Determine the [X, Y] coordinate at the center of the cell enclosing the given text.  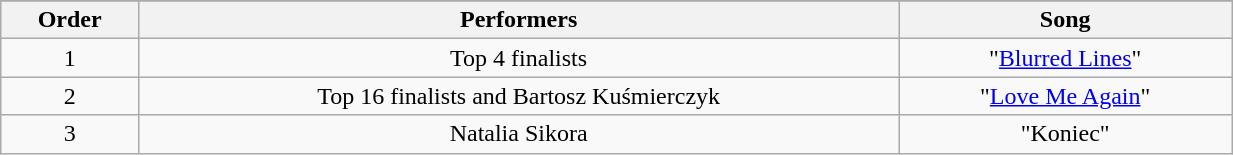
"Koniec" [1066, 134]
Top 16 finalists and Bartosz Kuśmierczyk [519, 96]
Natalia Sikora [519, 134]
1 [70, 58]
"Love Me Again" [1066, 96]
3 [70, 134]
Song [1066, 20]
"Blurred Lines" [1066, 58]
Top 4 finalists [519, 58]
Performers [519, 20]
2 [70, 96]
Order [70, 20]
